Search for the cell housing the specified text and yield its [X, Y] center coordinate. 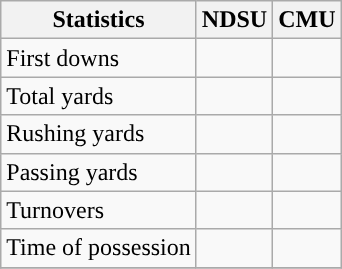
Statistics [99, 20]
First downs [99, 58]
Rushing yards [99, 134]
Turnovers [99, 210]
Total yards [99, 96]
CMU [307, 20]
NDSU [234, 20]
Time of possession [99, 248]
Passing yards [99, 172]
